Extract the [X, Y] coordinate from the center of the cell holding the provided text.  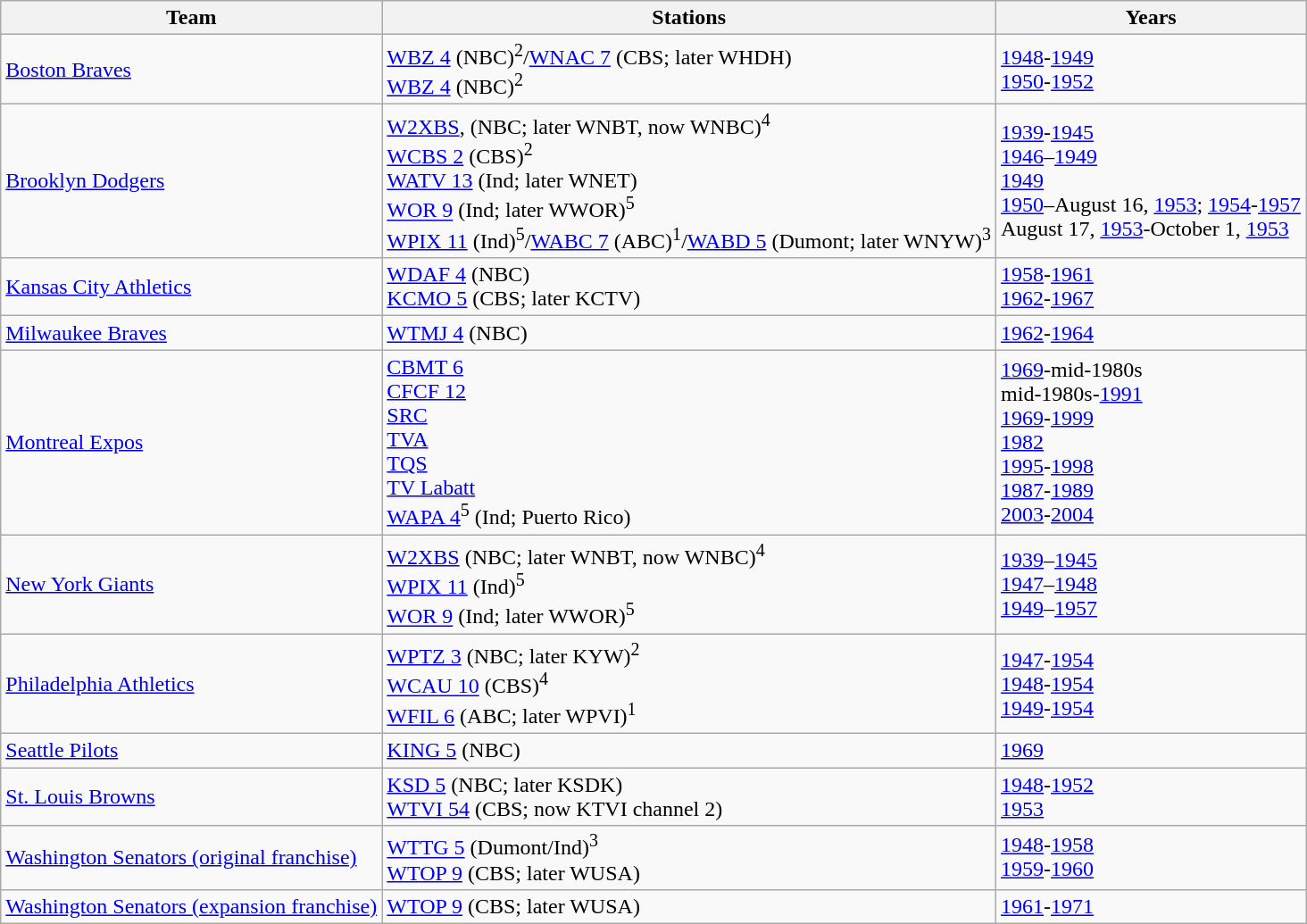
W2XBS (NBC; later WNBT, now WNBC)4WPIX 11 (Ind)5WOR 9 (Ind; later WWOR)5 [689, 585]
Washington Senators (expansion franchise) [191, 906]
Seattle Pilots [191, 751]
1969 [1152, 751]
1948-19521953 [1152, 796]
1947-19541948-19541949-1954 [1152, 684]
CBMT 6CFCF 12SRCTVATQSTV LabattWAPA 45 (Ind; Puerto Rico) [689, 443]
1948-19491950-1952 [1152, 70]
Washington Senators (original franchise) [191, 858]
1958-19611962-1967 [1152, 287]
1939-19451946–194919491950–August 16, 1953; 1954-1957August 17, 1953-October 1, 1953 [1152, 181]
WBZ 4 (NBC)2/WNAC 7 (CBS; later WHDH)WBZ 4 (NBC)2 [689, 70]
Brooklyn Dodgers [191, 181]
Philadelphia Athletics [191, 684]
WTMJ 4 (NBC) [689, 333]
WTTG 5 (Dumont/Ind)3WTOP 9 (CBS; later WUSA) [689, 858]
1939–19451947–19481949–1957 [1152, 585]
WDAF 4 (NBC)KCMO 5 (CBS; later KCTV) [689, 287]
New York Giants [191, 585]
1962-1964 [1152, 333]
WPTZ 3 (NBC; later KYW)2WCAU 10 (CBS)4WFIL 6 (ABC; later WPVI)1 [689, 684]
St. Louis Browns [191, 796]
KSD 5 (NBC; later KSDK)WTVI 54 (CBS; now KTVI channel 2) [689, 796]
Stations [689, 18]
1961-1971 [1152, 906]
Milwaukee Braves [191, 333]
Years [1152, 18]
KING 5 (NBC) [689, 751]
1969-mid-1980smid-1980s-19911969-199919821995-19981987-19892003-2004 [1152, 443]
Team [191, 18]
Kansas City Athletics [191, 287]
Boston Braves [191, 70]
WTOP 9 (CBS; later WUSA) [689, 906]
1948-19581959-1960 [1152, 858]
Montreal Expos [191, 443]
